Output the [X, Y] coordinate of the center of the cell containing the given text.  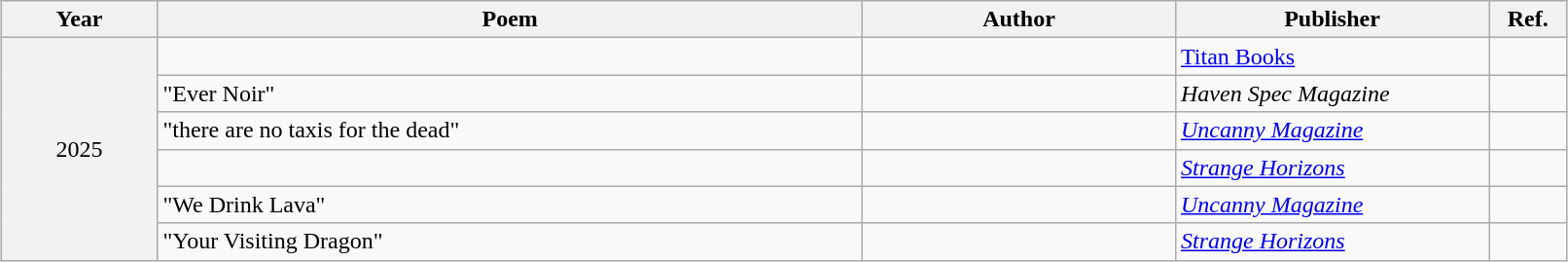
"there are no taxis for the dead" [510, 131]
Titan Books [1332, 56]
Author [1018, 19]
Publisher [1332, 19]
2025 [80, 149]
"We Drink Lava" [510, 205]
"Ever Noir" [510, 94]
Ref. [1527, 19]
Year [80, 19]
Poem [510, 19]
Haven Spec Magazine [1332, 94]
"Your Visiting Dragon" [510, 242]
